Determine the [x, y] coordinate at the center of the cell enclosing the given text.  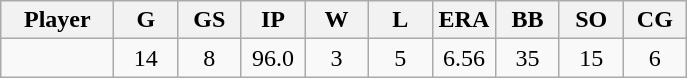
Player [58, 20]
15 [591, 58]
IP [273, 20]
W [337, 20]
L [400, 20]
14 [146, 58]
GS [210, 20]
6.56 [464, 58]
ERA [464, 20]
BB [528, 20]
G [146, 20]
8 [210, 58]
96.0 [273, 58]
3 [337, 58]
6 [655, 58]
CG [655, 20]
35 [528, 58]
SO [591, 20]
5 [400, 58]
